From the cell containing the given text, extract its center point as (X, Y) coordinate. 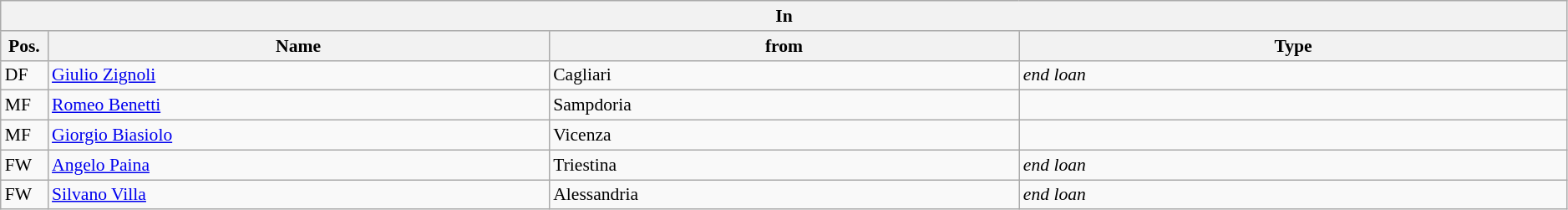
Angelo Paina (298, 165)
Romeo Benetti (298, 105)
Vicenza (784, 136)
In (784, 16)
Cagliari (784, 75)
Sampdoria (784, 105)
Silvano Villa (298, 195)
DF (24, 75)
Alessandria (784, 195)
Giorgio Biasiolo (298, 136)
Pos. (24, 46)
Type (1293, 46)
Name (298, 46)
Giulio Zignoli (298, 75)
Triestina (784, 165)
from (784, 46)
